Identify which cell holds the provided text, then report its [x, y] central coordinate. 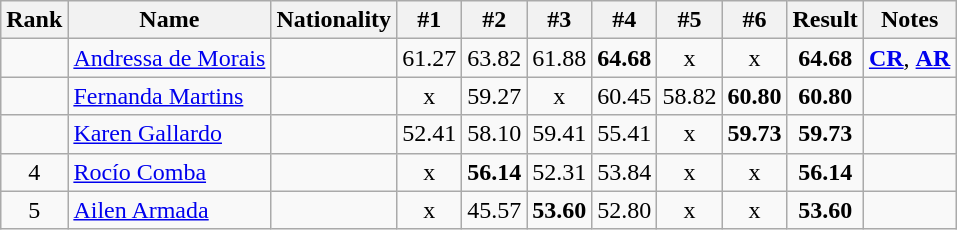
#6 [754, 20]
63.82 [494, 58]
Result [825, 20]
Rank [34, 20]
52.80 [624, 210]
#3 [560, 20]
#1 [430, 20]
53.84 [624, 172]
45.57 [494, 210]
Fernanda Martins [170, 96]
58.10 [494, 134]
60.45 [624, 96]
5 [34, 210]
Nationality [334, 20]
59.41 [560, 134]
4 [34, 172]
52.41 [430, 134]
Notes [909, 20]
#2 [494, 20]
52.31 [560, 172]
61.88 [560, 58]
Rocío Comba [170, 172]
61.27 [430, 58]
Karen Gallardo [170, 134]
55.41 [624, 134]
Ailen Armada [170, 210]
#4 [624, 20]
59.27 [494, 96]
CR, AR [909, 58]
Name [170, 20]
#5 [690, 20]
58.82 [690, 96]
Andressa de Morais [170, 58]
